Extract the (x, y) coordinate from the center of the cell holding the provided text.  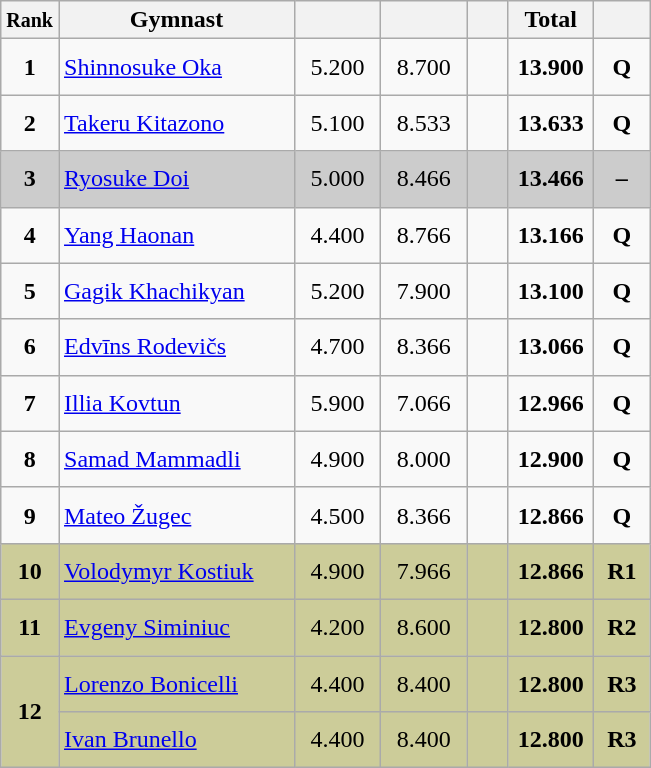
Gagik Khachikyan (176, 291)
13.633 (551, 123)
Takeru Kitazono (176, 123)
8 (30, 459)
4.700 (338, 347)
12.900 (551, 459)
8.600 (424, 627)
5.900 (338, 403)
9 (30, 515)
8.000 (424, 459)
Lorenzo Bonicelli (176, 684)
7.066 (424, 403)
Evgeny Siminiuc (176, 627)
5.000 (338, 179)
Rank (30, 20)
5 (30, 291)
Gymnast (176, 20)
Samad Mammadli (176, 459)
10 (30, 571)
8.700 (424, 67)
6 (30, 347)
Ivan Brunello (176, 740)
Edvīns Rodevičs (176, 347)
13.166 (551, 235)
7.900 (424, 291)
4 (30, 235)
Illia Kovtun (176, 403)
2 (30, 123)
12 (30, 712)
4.200 (338, 627)
7.966 (424, 571)
5.100 (338, 123)
8.766 (424, 235)
– (622, 179)
4.500 (338, 515)
3 (30, 179)
12.966 (551, 403)
8.533 (424, 123)
13.466 (551, 179)
8.466 (424, 179)
Ryosuke Doi (176, 179)
13.100 (551, 291)
Total (551, 20)
Volodymyr Kostiuk (176, 571)
7 (30, 403)
13.900 (551, 67)
R1 (622, 571)
13.066 (551, 347)
Mateo Žugec (176, 515)
Yang Haonan (176, 235)
Shinnosuke Oka (176, 67)
R2 (622, 627)
1 (30, 67)
11 (30, 627)
